Search for the cell housing the specified text and yield its [X, Y] center coordinate. 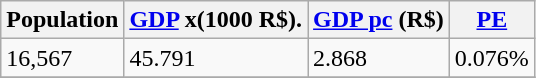
45.791 [216, 58]
PE [492, 20]
2.868 [379, 58]
GDP x(1000 R$). [216, 20]
GDP pc (R$) [379, 20]
Population [62, 20]
16,567 [62, 58]
0.076% [492, 58]
